Return the (X, Y) coordinate for the center point of the cell that contains the specified text.  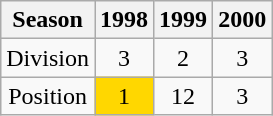
2 (184, 58)
1 (124, 96)
12 (184, 96)
2000 (242, 20)
Season (48, 20)
Division (48, 58)
1998 (124, 20)
1999 (184, 20)
Position (48, 96)
